Find where the given text appears and provide that cell's center as [X, Y] coordinate. 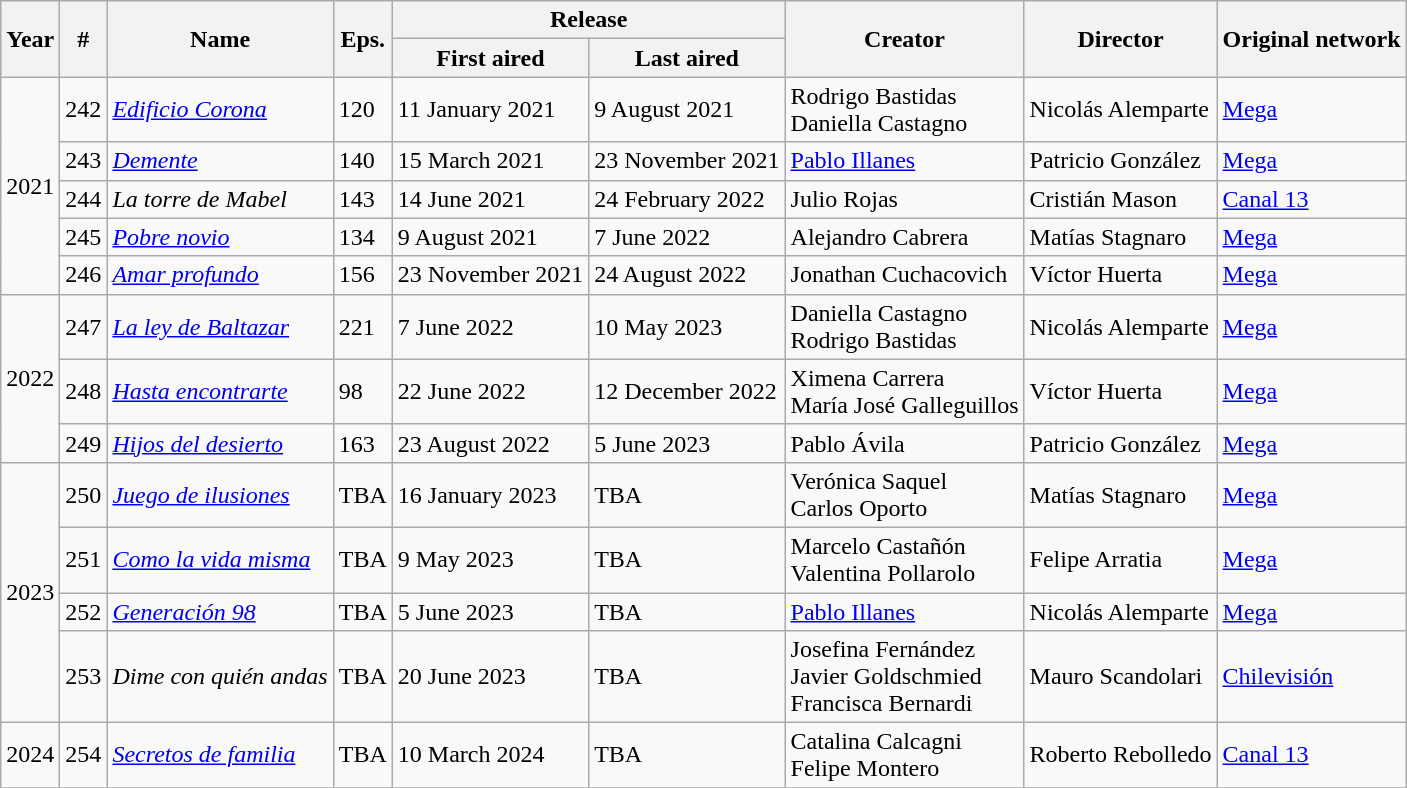
# [84, 39]
156 [362, 275]
221 [362, 326]
Juego de ilusiones [220, 494]
252 [84, 611]
Ximena CarreraMaría José Galleguillos [904, 392]
163 [362, 443]
242 [84, 110]
Chilevisión [1312, 677]
12 December 2022 [687, 392]
243 [84, 161]
Original network [1312, 39]
Pobre novio [220, 237]
140 [362, 161]
Pablo Ávila [904, 443]
Hasta encontrarte [220, 392]
9 May 2023 [490, 560]
Mauro Scandolari [1120, 677]
Verónica SaquelCarlos Oporto [904, 494]
Marcelo CastañónValentina Pollarolo [904, 560]
251 [84, 560]
Demente [220, 161]
245 [84, 237]
98 [362, 392]
24 August 2022 [687, 275]
Julio Rojas [904, 199]
120 [362, 110]
2021 [30, 186]
2023 [30, 592]
Secretos de familia [220, 756]
Eps. [362, 39]
Jonathan Cuchacovich [904, 275]
Hijos del desierto [220, 443]
2022 [30, 378]
Como la vida misma [220, 560]
244 [84, 199]
Year [30, 39]
22 June 2022 [490, 392]
Generación 98 [220, 611]
Amar profundo [220, 275]
14 June 2021 [490, 199]
Josefina FernándezJavier GoldschmiedFrancisca Bernardi [904, 677]
Alejandro Cabrera [904, 237]
143 [362, 199]
La ley de Baltazar [220, 326]
23 August 2022 [490, 443]
Roberto Rebolledo [1120, 756]
134 [362, 237]
Daniella CastagnoRodrigo Bastidas [904, 326]
Creator [904, 39]
2024 [30, 756]
Cristián Mason [1120, 199]
249 [84, 443]
Dime con quién andas [220, 677]
First aired [490, 58]
254 [84, 756]
Director [1120, 39]
Rodrigo BastidasDaniella Castagno [904, 110]
248 [84, 392]
10 March 2024 [490, 756]
246 [84, 275]
Edificio Corona [220, 110]
10 May 2023 [687, 326]
11 January 2021 [490, 110]
Catalina CalcagniFelipe Montero [904, 756]
20 June 2023 [490, 677]
250 [84, 494]
Last aired [687, 58]
247 [84, 326]
24 February 2022 [687, 199]
Felipe Arratia [1120, 560]
16 January 2023 [490, 494]
Name [220, 39]
Release [588, 20]
La torre de Mabel [220, 199]
15 March 2021 [490, 161]
253 [84, 677]
